Pinpoint the cell where the given text exists, returning its (X, Y) midpoint coordinate. 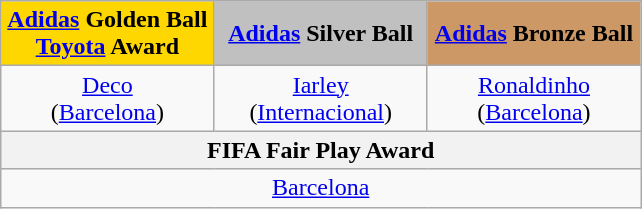
Ronaldinho(Barcelona) (534, 98)
Deco(Barcelona) (108, 98)
Iarley(Internacional) (320, 98)
Barcelona (321, 188)
FIFA Fair Play Award (321, 150)
Adidas Bronze Ball (534, 34)
Adidas Golden BallToyota Award (108, 34)
Adidas Silver Ball (320, 34)
